Return [x, y] of the center of cell containing provided text 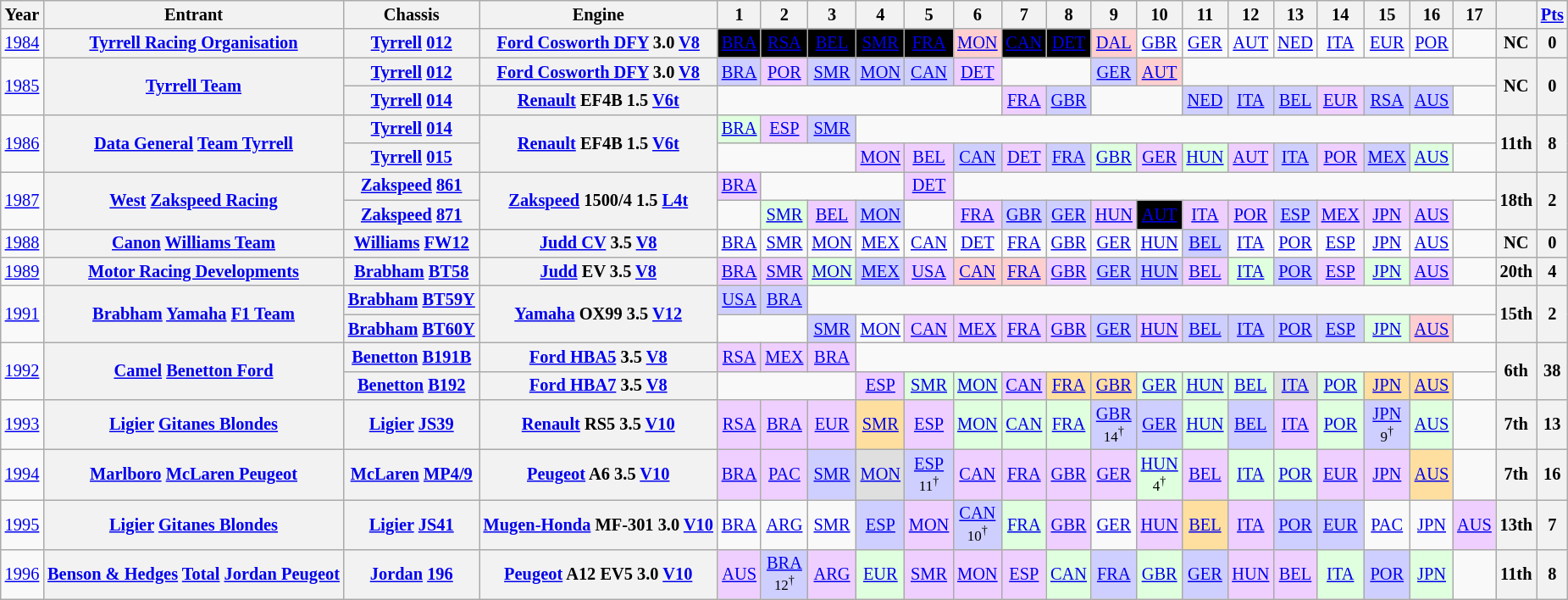
1994 [22, 475]
Zakspeed 871 [412, 214]
1985 [22, 86]
18th [1516, 200]
Benetton B192 [412, 386]
JPN9† [1388, 425]
Chassis [412, 14]
Brabham BT58 [412, 271]
1986 [22, 142]
3 [832, 14]
GBR14† [1114, 425]
Peugeot A12 EV5 3.0 V10 [598, 575]
Yamaha OX99 3.5 V12 [598, 314]
Tyrrell Racing Organisation [193, 43]
Ligier JS39 [412, 425]
10 [1160, 14]
Brabham BT60Y [412, 329]
1988 [22, 243]
Motor Racing Developments [193, 271]
5 [928, 14]
Peugeot A6 3.5 V10 [598, 475]
Ford HBA5 3.5 V8 [598, 357]
Pts [1552, 14]
Data General Team Tyrrell [193, 142]
11 [1205, 14]
Tyrrell Team [193, 86]
14 [1340, 14]
Zakspeed 861 [412, 186]
Entrant [193, 14]
Jordan 196 [412, 575]
CAN10† [978, 524]
1984 [22, 43]
12 [1250, 14]
McLaren MP4/9 [412, 475]
Year [22, 14]
Zakspeed 1500/4 1.5 L4t [598, 200]
17 [1474, 14]
1987 [22, 200]
West Zakspeed Racing [193, 200]
Benetton B191B [412, 357]
Engine [598, 14]
6 [978, 14]
Tyrrell 015 [412, 158]
15th [1516, 314]
20th [1516, 271]
Judd EV 3.5 V8 [598, 271]
Brabham Yamaha F1 Team [193, 314]
Ligier JS41 [412, 524]
1991 [22, 314]
DAL [1114, 43]
Benson & Hedges Total Jordan Peugeot [193, 575]
1995 [22, 524]
13th [1516, 524]
15 [1388, 14]
ESP11† [928, 475]
1992 [22, 371]
Renault RS5 3.5 V10 [598, 425]
1996 [22, 575]
Brabham BT59Y [412, 300]
6th [1516, 371]
Marlboro McLaren Peugeot [193, 475]
1 [740, 14]
Judd CV 3.5 V8 [598, 243]
HUN4† [1160, 475]
9 [1114, 14]
Williams FW12 [412, 243]
Ford HBA7 3.5 V8 [598, 386]
BRA12† [784, 575]
Mugen-Honda MF-301 3.0 V10 [598, 524]
38 [1552, 371]
Camel Benetton Ford [193, 371]
1993 [22, 425]
Canon Williams Team [193, 243]
1989 [22, 271]
